Provide the (x, y) coordinate of the cell's center where the given text is located.  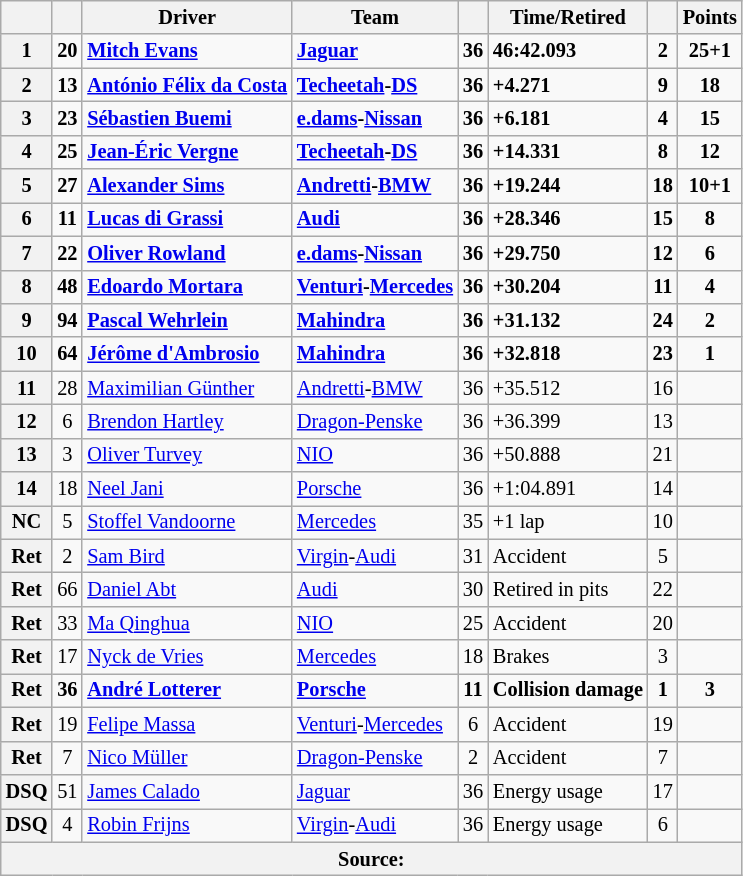
Sébastien Buemi (187, 118)
Oliver Turvey (187, 455)
Team (375, 17)
Edoardo Mortara (187, 287)
Brendon Hartley (187, 421)
Nico Müller (187, 758)
51 (67, 791)
Pascal Wehrlein (187, 320)
+19.244 (568, 186)
21 (663, 455)
30 (473, 589)
33 (67, 623)
+4.271 (568, 85)
Collision damage (568, 690)
+14.331 (568, 152)
Oliver Rowland (187, 253)
James Calado (187, 791)
Driver (187, 17)
+28.346 (568, 219)
Neel Jani (187, 489)
+32.818 (568, 354)
Maximilian Günther (187, 388)
48 (67, 287)
Points (710, 17)
31 (473, 556)
Alexander Sims (187, 186)
46:42.093 (568, 51)
+36.399 (568, 421)
Sam Bird (187, 556)
António Félix da Costa (187, 85)
Jean-Éric Vergne (187, 152)
NC (27, 522)
Time/Retired (568, 17)
+50.888 (568, 455)
10+1 (710, 186)
Retired in pits (568, 589)
+29.750 (568, 253)
Lucas di Grassi (187, 219)
16 (663, 388)
Stoffel Vandoorne (187, 522)
+30.204 (568, 287)
Daniel Abt (187, 589)
+1:04.891 (568, 489)
64 (67, 354)
27 (67, 186)
Source: (372, 859)
+6.181 (568, 118)
66 (67, 589)
+31.132 (568, 320)
Ma Qinghua (187, 623)
25+1 (710, 51)
35 (473, 522)
Brakes (568, 657)
Nyck de Vries (187, 657)
André Lotterer (187, 690)
+1 lap (568, 522)
Felipe Massa (187, 724)
28 (67, 388)
24 (663, 320)
+35.512 (568, 388)
94 (67, 320)
Robin Frijns (187, 825)
Mitch Evans (187, 51)
Jérôme d'Ambrosio (187, 354)
